Determine the [x, y] coordinate at the center of the cell enclosing the given text.  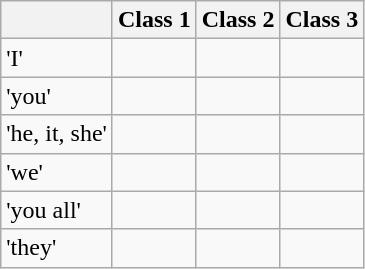
'you all' [57, 210]
Class 2 [238, 20]
Class 3 [322, 20]
'you' [57, 96]
'I' [57, 58]
'they' [57, 248]
'he, it, she' [57, 134]
'we' [57, 172]
Class 1 [154, 20]
